Output the (X, Y) coordinate of the center of the cell containing the given text.  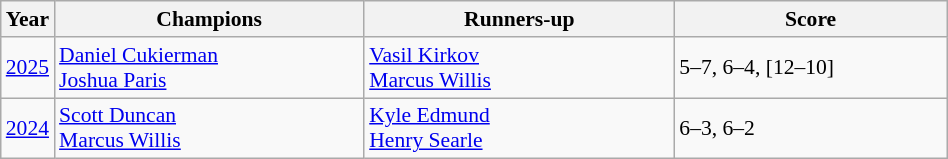
Runners-up (519, 19)
5–7, 6–4, [12–10] (810, 68)
6–3, 6–2 (810, 128)
Kyle Edmund Henry Searle (519, 128)
Score (810, 19)
Daniel Cukierman Joshua Paris (209, 68)
Scott Duncan Marcus Willis (209, 128)
2025 (28, 68)
Year (28, 19)
Vasil Kirkov Marcus Willis (519, 68)
2024 (28, 128)
Champions (209, 19)
